Locate the cell with the specified text and output its [x, y] center coordinate. 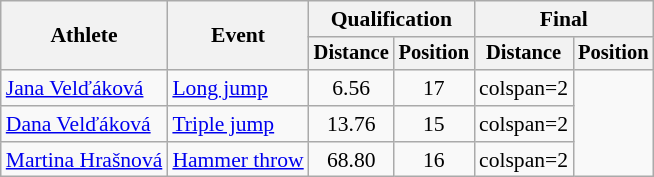
Event [238, 36]
Dana Velďáková [84, 124]
Athlete [84, 36]
Qualification [392, 19]
Triple jump [238, 124]
17 [434, 88]
13.76 [352, 124]
6.56 [352, 88]
Long jump [238, 88]
15 [434, 124]
Jana Velďáková [84, 88]
Final [564, 19]
